Scan for the cell matching the given text and deliver its (X, Y) coordinate at center. 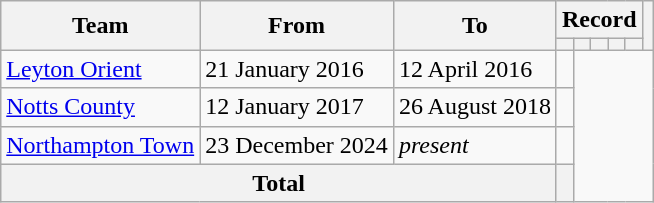
Record (599, 20)
Total (279, 183)
Northampton Town (100, 145)
23 December 2024 (297, 145)
26 August 2018 (474, 107)
From (297, 26)
To (474, 26)
12 January 2017 (297, 107)
Notts County (100, 107)
12 April 2016 (474, 69)
Leyton Orient (100, 69)
Team (100, 26)
21 January 2016 (297, 69)
present (474, 145)
